Search for the cell housing the specified text and yield its [X, Y] center coordinate. 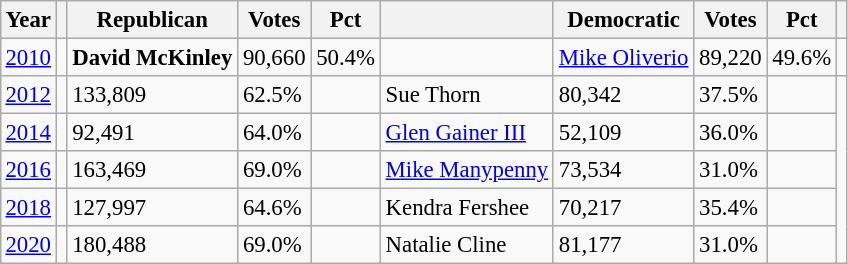
2014 [28, 133]
2018 [28, 208]
37.5% [730, 95]
80,342 [623, 95]
62.5% [274, 95]
52,109 [623, 133]
2020 [28, 245]
50.4% [346, 57]
64.0% [274, 133]
163,469 [152, 170]
Mike Manypenny [466, 170]
133,809 [152, 95]
Kendra Fershee [466, 208]
89,220 [730, 57]
2016 [28, 170]
180,488 [152, 245]
35.4% [730, 208]
Year [28, 20]
81,177 [623, 245]
Sue Thorn [466, 95]
70,217 [623, 208]
73,534 [623, 170]
Glen Gainer III [466, 133]
2010 [28, 57]
Natalie Cline [466, 245]
127,997 [152, 208]
Mike Oliverio [623, 57]
92,491 [152, 133]
90,660 [274, 57]
Democratic [623, 20]
49.6% [802, 57]
2012 [28, 95]
36.0% [730, 133]
Republican [152, 20]
64.6% [274, 208]
David McKinley [152, 57]
